Output the [X, Y] coordinate of the center of the cell containing the given text.  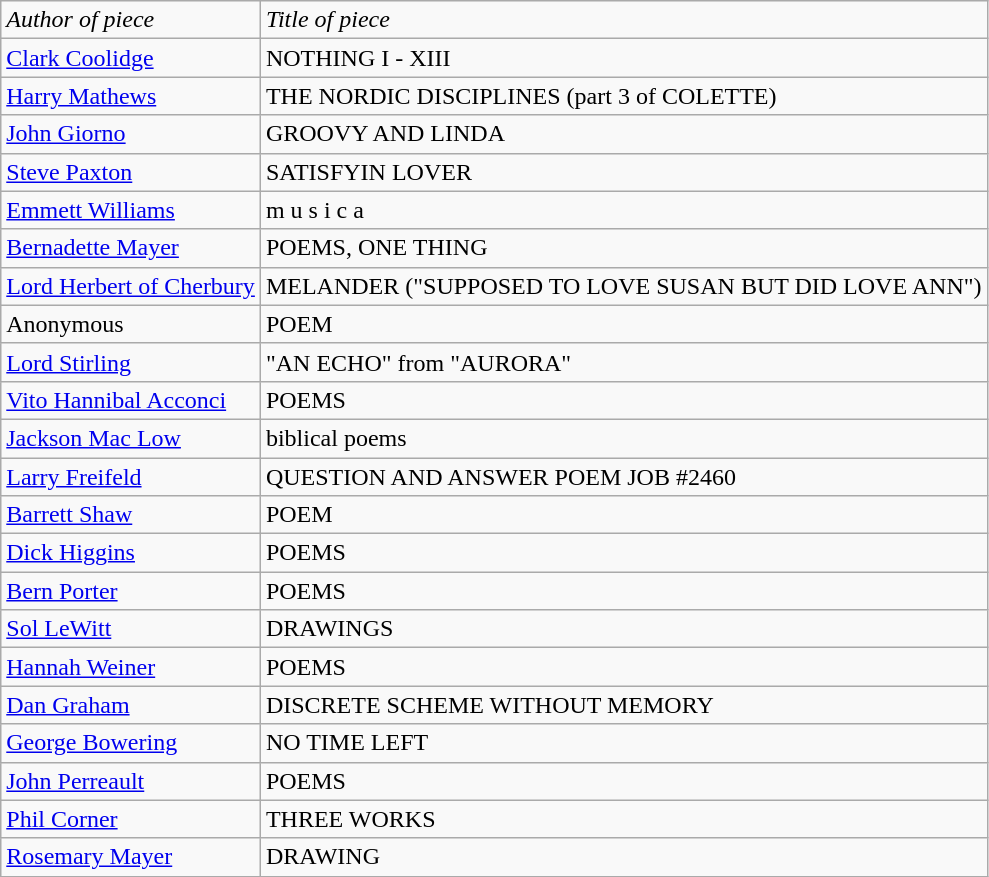
Bernadette Mayer [131, 248]
Clark Coolidge [131, 58]
QUESTION AND ANSWER POEM JOB #2460 [624, 477]
Rosemary Mayer [131, 857]
Sol LeWitt [131, 629]
Phil Corner [131, 819]
Barrett Shaw [131, 515]
MELANDER ("SUPPOSED TO LOVE SUSAN BUT DID LOVE ANN") [624, 286]
Author of piece [131, 20]
Steve Paxton [131, 172]
Jackson Mac Low [131, 438]
Emmett Williams [131, 210]
Vito Hannibal Acconci [131, 400]
Larry Freifeld [131, 477]
biblical poems [624, 438]
Anonymous [131, 324]
m u s i c a [624, 210]
Harry Mathews [131, 96]
THE NORDIC DISCIPLINES (part 3 of COLETTE) [624, 96]
Bern Porter [131, 591]
NOTHING I - XIII [624, 58]
Lord Herbert of Cherbury [131, 286]
John Giorno [131, 134]
DRAWING [624, 857]
Dan Graham [131, 705]
Title of piece [624, 20]
Lord Stirling [131, 362]
John Perreault [131, 781]
DRAWINGS [624, 629]
POEMS, ONE THING [624, 248]
"AN ECHO" from "AURORA" [624, 362]
DISCRETE SCHEME WITHOUT MEMORY [624, 705]
George Bowering [131, 743]
GROOVY AND LINDA [624, 134]
Hannah Weiner [131, 667]
SATISFYIN LOVER [624, 172]
Dick Higgins [131, 553]
THREE WORKS [624, 819]
NO TIME LEFT [624, 743]
